Pinpoint the cell where the given text exists, returning its [x, y] midpoint coordinate. 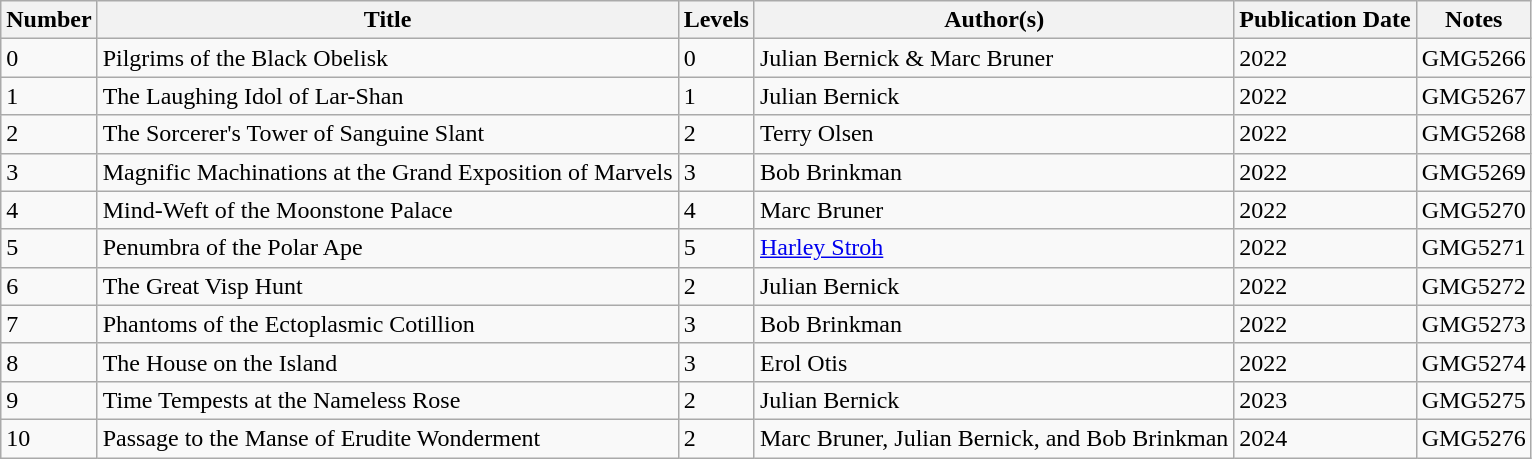
Magnific Machinations at the Grand Exposition of Marvels [388, 172]
Erol Otis [994, 362]
The Laughing Idol of Lar-Shan [388, 96]
Passage to the Manse of Erudite Wonderment [388, 438]
9 [49, 400]
Marc Bruner, Julian Bernick, and Bob Brinkman [994, 438]
GMG5267 [1474, 96]
Pilgrims of the Black Obelisk [388, 58]
7 [49, 324]
2023 [1325, 400]
The House on the Island [388, 362]
Levels [716, 20]
GMG5266 [1474, 58]
GMG5275 [1474, 400]
The Sorcerer's Tower of Sanguine Slant [388, 134]
GMG5270 [1474, 210]
Publication Date [1325, 20]
GMG5269 [1474, 172]
GMG5274 [1474, 362]
Harley Stroh [994, 248]
GMG5272 [1474, 286]
Notes [1474, 20]
GMG5276 [1474, 438]
Julian Bernick & Marc Bruner [994, 58]
Phantoms of the Ectoplasmic Cotillion [388, 324]
6 [49, 286]
Mind-Weft of the Moonstone Palace [388, 210]
Marc Bruner [994, 210]
Terry Olsen [994, 134]
The Great Visp Hunt [388, 286]
Penumbra of the Polar Ape [388, 248]
10 [49, 438]
8 [49, 362]
GMG5268 [1474, 134]
Author(s) [994, 20]
Title [388, 20]
GMG5273 [1474, 324]
2024 [1325, 438]
GMG5271 [1474, 248]
Number [49, 20]
Time Tempests at the Nameless Rose [388, 400]
